Return [x, y] of the center of cell containing provided text 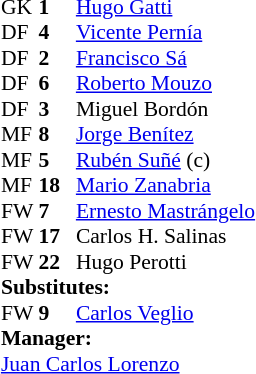
Roberto Mouzo [166, 83]
2 [57, 58]
5 [57, 160]
4 [57, 33]
Vicente Pernía [166, 33]
Carlos H. Salinas [166, 237]
Ernesto Mastrángelo [166, 211]
18 [57, 185]
Carlos Veglio [166, 313]
Francisco Sá [166, 58]
9 [57, 313]
Jorge Benítez [166, 135]
22 [57, 262]
Rubén Suñé (c) [166, 160]
17 [57, 237]
Substitutes: [128, 287]
8 [57, 135]
Manager: [128, 339]
Hugo Perotti [166, 262]
7 [57, 211]
3 [57, 109]
6 [57, 83]
Miguel Bordón [166, 109]
Mario Zanabria [166, 185]
